Find where the given text appears and provide that cell's center as [X, Y] coordinate. 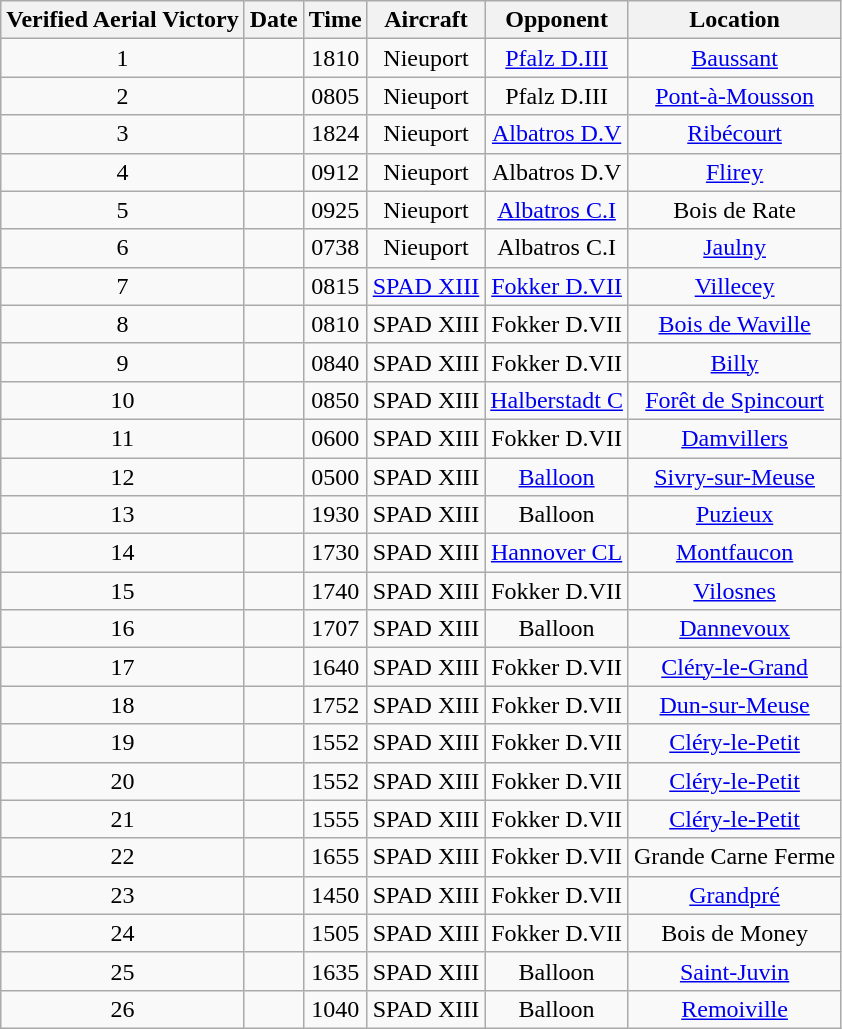
1450 [335, 895]
6 [122, 248]
Damvillers [734, 438]
1 [122, 58]
Bois de Money [734, 933]
0738 [335, 248]
1555 [335, 819]
Puzieux [734, 515]
0925 [335, 210]
17 [122, 667]
23 [122, 895]
15 [122, 591]
Jaulny [734, 248]
Time [335, 20]
Halberstadt C [557, 400]
Flirey [734, 172]
1635 [335, 971]
Grande Carne Ferme [734, 857]
11 [122, 438]
Forêt de Spincourt [734, 400]
18 [122, 705]
Sivry-sur-Meuse [734, 477]
0500 [335, 477]
12 [122, 477]
Verified Aerial Victory [122, 20]
1040 [335, 1009]
Opponent [557, 20]
16 [122, 629]
Vilosnes [734, 591]
4 [122, 172]
9 [122, 362]
Remoiville [734, 1009]
20 [122, 781]
Ribécourt [734, 134]
1730 [335, 553]
Bois de Rate [734, 210]
1752 [335, 705]
1505 [335, 933]
2 [122, 96]
Montfaucon [734, 553]
25 [122, 971]
0600 [335, 438]
13 [122, 515]
0840 [335, 362]
0810 [335, 324]
Dun-sur-Meuse [734, 705]
10 [122, 400]
Saint-Juvin [734, 971]
Cléry-le-Grand [734, 667]
5 [122, 210]
22 [122, 857]
Hannover CL [557, 553]
1824 [335, 134]
Date [274, 20]
Billy [734, 362]
Pont-à-Mousson [734, 96]
1740 [335, 591]
0815 [335, 286]
14 [122, 553]
3 [122, 134]
Location [734, 20]
7 [122, 286]
21 [122, 819]
Dannevoux [734, 629]
19 [122, 743]
1930 [335, 515]
Villecey [734, 286]
1640 [335, 667]
Baussant [734, 58]
Grandpré [734, 895]
24 [122, 933]
1707 [335, 629]
Aircraft [426, 20]
0850 [335, 400]
1810 [335, 58]
0805 [335, 96]
1655 [335, 857]
Bois de Waville [734, 324]
26 [122, 1009]
8 [122, 324]
0912 [335, 172]
